Return the [x, y] coordinate for the center point of the cell that contains the specified text.  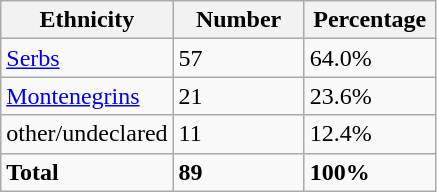
12.4% [370, 134]
64.0% [370, 58]
100% [370, 172]
11 [238, 134]
21 [238, 96]
23.6% [370, 96]
other/undeclared [87, 134]
Montenegrins [87, 96]
Percentage [370, 20]
57 [238, 58]
Number [238, 20]
89 [238, 172]
Ethnicity [87, 20]
Serbs [87, 58]
Total [87, 172]
